Locate the cell with the specified text and output its [X, Y] center coordinate. 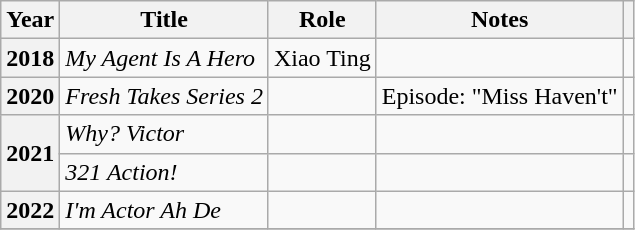
Title [164, 20]
2018 [30, 58]
2020 [30, 96]
Fresh Takes Series 2 [164, 96]
Role [322, 20]
321 Action! [164, 172]
Xiao Ting [322, 58]
My Agent Is A Hero [164, 58]
2022 [30, 210]
2021 [30, 153]
Year [30, 20]
Episode: "Miss Haven't" [500, 96]
I'm Actor Ah De [164, 210]
Why? Victor [164, 134]
Notes [500, 20]
